From the cell containing the given text, extract its center point as [X, Y] coordinate. 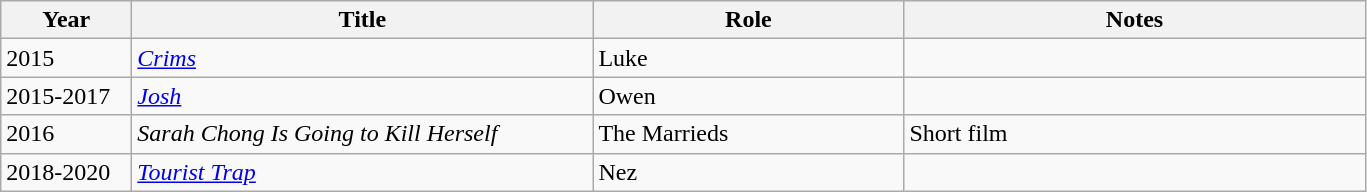
2016 [66, 134]
Short film [1134, 134]
Role [748, 20]
2015 [66, 58]
2018-2020 [66, 172]
2015-2017 [66, 96]
Notes [1134, 20]
Crims [362, 58]
Tourist Trap [362, 172]
Sarah Chong Is Going to Kill Herself [362, 134]
Title [362, 20]
Owen [748, 96]
The Marrieds [748, 134]
Nez [748, 172]
Josh [362, 96]
Luke [748, 58]
Year [66, 20]
